From the cell containing the given text, extract its center point as (x, y) coordinate. 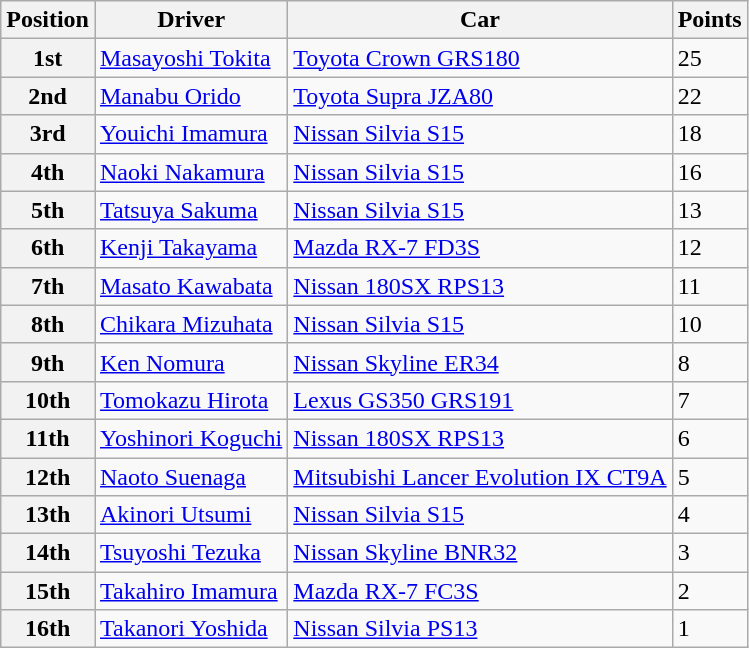
16 (710, 172)
Takahiro Imamura (190, 591)
Toyota Crown GRS180 (480, 58)
Toyota Supra JZA80 (480, 96)
Lexus GS350 GRS191 (480, 400)
13 (710, 210)
Akinori Utsumi (190, 515)
6th (48, 248)
13th (48, 515)
Position (48, 20)
10 (710, 324)
Tomokazu Hirota (190, 400)
Nissan Skyline BNR32 (480, 553)
7 (710, 400)
5 (710, 477)
Naoki Nakamura (190, 172)
4th (48, 172)
Nissan Skyline ER34 (480, 362)
Chikara Mizuhata (190, 324)
15th (48, 591)
Driver (190, 20)
Takanori Yoshida (190, 629)
2nd (48, 96)
2 (710, 591)
Youichi Imamura (190, 134)
Manabu Orido (190, 96)
Kenji Takayama (190, 248)
Mazda RX-7 FC3S (480, 591)
4 (710, 515)
Masayoshi Tokita (190, 58)
3rd (48, 134)
Mazda RX-7 FD3S (480, 248)
18 (710, 134)
Masato Kawabata (190, 286)
Car (480, 20)
Points (710, 20)
8 (710, 362)
5th (48, 210)
12th (48, 477)
11th (48, 438)
3 (710, 553)
Naoto Suenaga (190, 477)
1st (48, 58)
8th (48, 324)
11 (710, 286)
25 (710, 58)
Ken Nomura (190, 362)
6 (710, 438)
Tatsuya Sakuma (190, 210)
12 (710, 248)
14th (48, 553)
Yoshinori Koguchi (190, 438)
1 (710, 629)
Nissan Silvia PS13 (480, 629)
Tsuyoshi Tezuka (190, 553)
22 (710, 96)
9th (48, 362)
10th (48, 400)
7th (48, 286)
Mitsubishi Lancer Evolution IX CT9A (480, 477)
16th (48, 629)
